Output the [X, Y] coordinate of the center of the cell containing the given text.  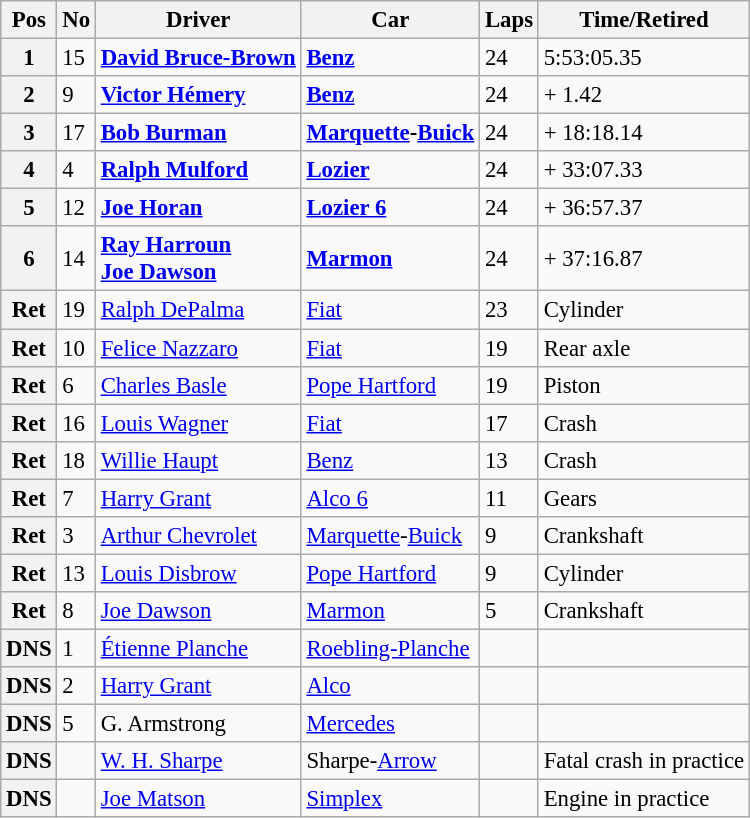
10 [76, 348]
Lozier 6 [390, 208]
Victor Hémery [198, 95]
11 [510, 498]
Ray Harroun Joe Dawson [198, 258]
15 [76, 58]
Joe Matson [198, 799]
Roebling-Planche [390, 648]
8 [76, 611]
Gears [644, 498]
Alco [390, 686]
Laps [510, 20]
No [76, 20]
Joe Dawson [198, 611]
+ 33:07.33 [644, 170]
14 [76, 258]
+ 36:57.37 [644, 208]
Étienne Planche [198, 648]
Ralph DePalma [198, 310]
Felice Nazzaro [198, 348]
Simplex [390, 799]
Joe Horan [198, 208]
Piston [644, 385]
12 [76, 208]
Lozier [390, 170]
Sharpe-Arrow [390, 761]
Mercedes [390, 724]
Engine in practice [644, 799]
Rear axle [644, 348]
Ralph Mulford [198, 170]
Driver [198, 20]
Louis Wagner [198, 423]
Pos [29, 20]
Willie Haupt [198, 460]
18 [76, 460]
+ 1.42 [644, 95]
W. H. Sharpe [198, 761]
16 [76, 423]
Louis Disbrow [198, 573]
Car [390, 20]
+ 18:18.14 [644, 133]
G. Armstrong [198, 724]
Charles Basle [198, 385]
23 [510, 310]
5:53:05.35 [644, 58]
Arthur Chevrolet [198, 536]
+ 37:16.87 [644, 258]
Alco 6 [390, 498]
7 [76, 498]
Bob Burman [198, 133]
David Bruce-Brown [198, 58]
Time/Retired [644, 20]
Fatal crash in practice [644, 761]
